Detect which cell encompasses the target text, then output its (x, y) center coordinate. 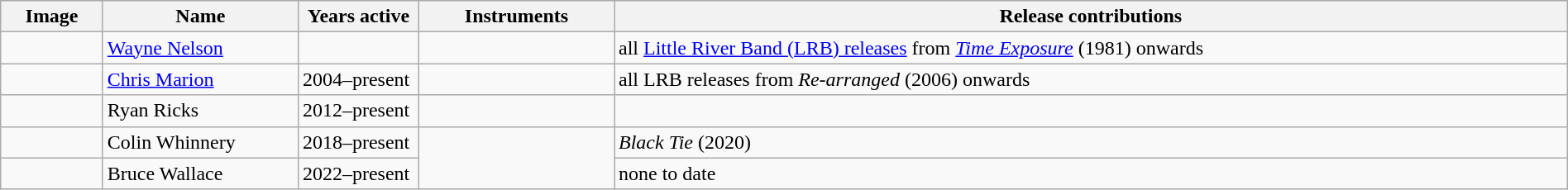
Image (52, 17)
Instruments (516, 17)
2004–present (358, 79)
Release contributions (1090, 17)
Chris Marion (200, 79)
Bruce Wallace (200, 173)
2018–present (358, 142)
all LRB releases from Re-arranged (2006) onwards (1090, 79)
2012–present (358, 111)
Black Tie (2020) (1090, 142)
all Little River Band (LRB) releases from Time Exposure (1981) onwards (1090, 48)
none to date (1090, 173)
Ryan Ricks (200, 111)
Wayne Nelson (200, 48)
Colin Whinnery (200, 142)
2022–present (358, 173)
Name (200, 17)
Years active (358, 17)
